Return (x, y) of the center of cell containing provided text 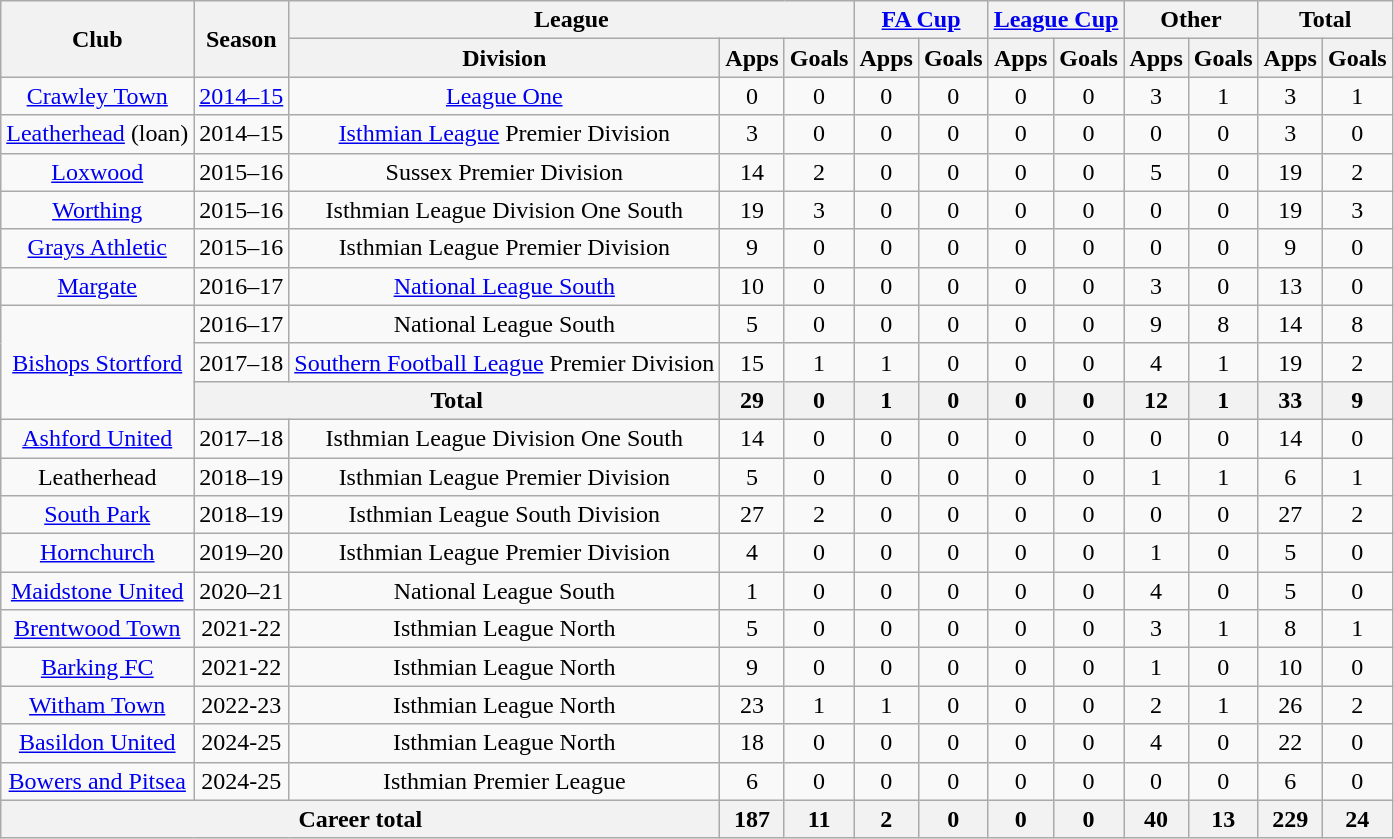
Ashford United (98, 438)
Isthmian Premier League (504, 781)
Leatherhead (loan) (98, 134)
Leatherhead (98, 477)
Brentwood Town (98, 629)
11 (819, 819)
Other (1191, 20)
15 (752, 362)
FA Cup (921, 20)
Division (504, 58)
187 (752, 819)
23 (752, 705)
22 (1290, 743)
League One (504, 96)
Sussex Premier Division (504, 172)
Season (242, 39)
League Cup (1056, 20)
South Park (98, 515)
12 (1156, 400)
26 (1290, 705)
24 (1357, 819)
40 (1156, 819)
Career total (360, 819)
Bowers and Pitsea (98, 781)
229 (1290, 819)
29 (752, 400)
Crawley Town (98, 96)
Margate (98, 286)
33 (1290, 400)
2019–20 (242, 553)
Witham Town (98, 705)
18 (752, 743)
2022-23 (242, 705)
2020–21 (242, 591)
Worthing (98, 210)
Club (98, 39)
Loxwood (98, 172)
Basildon United (98, 743)
Bishops Stortford (98, 362)
Hornchurch (98, 553)
Barking FC (98, 667)
Grays Athletic (98, 248)
Isthmian League South Division (504, 515)
Maidstone United (98, 591)
Southern Football League Premier Division (504, 362)
League (572, 20)
